From the cell containing the given text, extract its center point as (X, Y) coordinate. 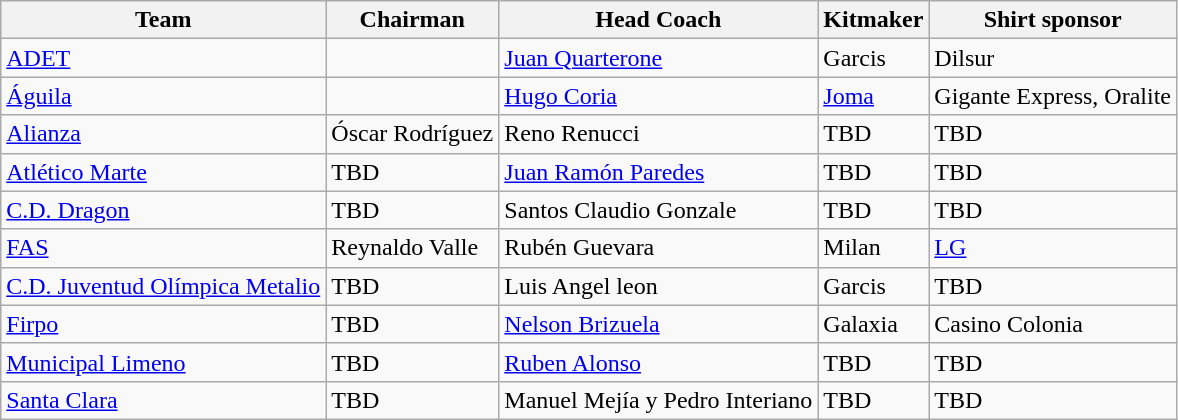
Municipal Limeno (164, 362)
Santos Claudio Gonzale (658, 210)
Firpo (164, 324)
Atlético Marte (164, 172)
Ruben Alonso (658, 362)
Hugo Coria (658, 96)
C.D. Juventud Olímpica Metalio (164, 286)
Juan Quarterone (658, 58)
Nelson Brizuela (658, 324)
Rubén Guevara (658, 248)
Reno Renucci (658, 134)
Águila (164, 96)
Chairman (412, 20)
Team (164, 20)
Galaxia (874, 324)
ADET (164, 58)
Head Coach (658, 20)
Juan Ramón Paredes (658, 172)
Alianza (164, 134)
LG (1053, 248)
Shirt sponsor (1053, 20)
Gigante Express, Oralite (1053, 96)
Kitmaker (874, 20)
Luis Angel leon (658, 286)
Joma (874, 96)
Reynaldo Valle (412, 248)
C.D. Dragon (164, 210)
Casino Colonia (1053, 324)
FAS (164, 248)
Manuel Mejía y Pedro Interiano (658, 400)
Milan (874, 248)
Óscar Rodríguez (412, 134)
Dilsur (1053, 58)
Santa Clara (164, 400)
